Capture the cell that displays the provided text and extract its (x, y) central coordinate. 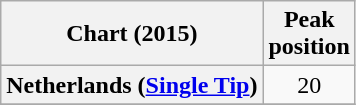
20 (309, 85)
Netherlands (Single Tip) (132, 85)
Peakposition (309, 34)
Chart (2015) (132, 34)
